Return the [X, Y] coordinate for the center point of the cell that contains the specified text.  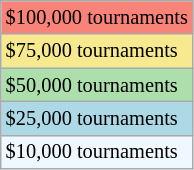
$75,000 tournaments [97, 51]
$25,000 tournaments [97, 118]
$100,000 tournaments [97, 17]
$50,000 tournaments [97, 85]
$10,000 tournaments [97, 152]
